Return the [x, y] coordinate for the center point of the cell that contains the specified text.  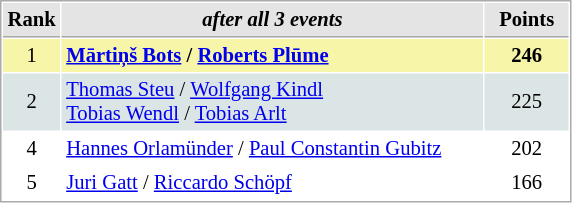
Thomas Steu / Wolfgang Kindl Tobias Wendl / Tobias Arlt [273, 102]
Hannes Orlamünder / Paul Constantin Gubitz [273, 148]
after all 3 events [273, 20]
Rank [32, 20]
2 [32, 102]
Juri Gatt / Riccardo Schöpf [273, 182]
Mārtiņš Bots / Roberts Plūme [273, 56]
225 [527, 102]
246 [527, 56]
166 [527, 182]
4 [32, 148]
5 [32, 182]
1 [32, 56]
202 [527, 148]
Points [527, 20]
